Output the (x, y) coordinate of the center of the cell containing the given text.  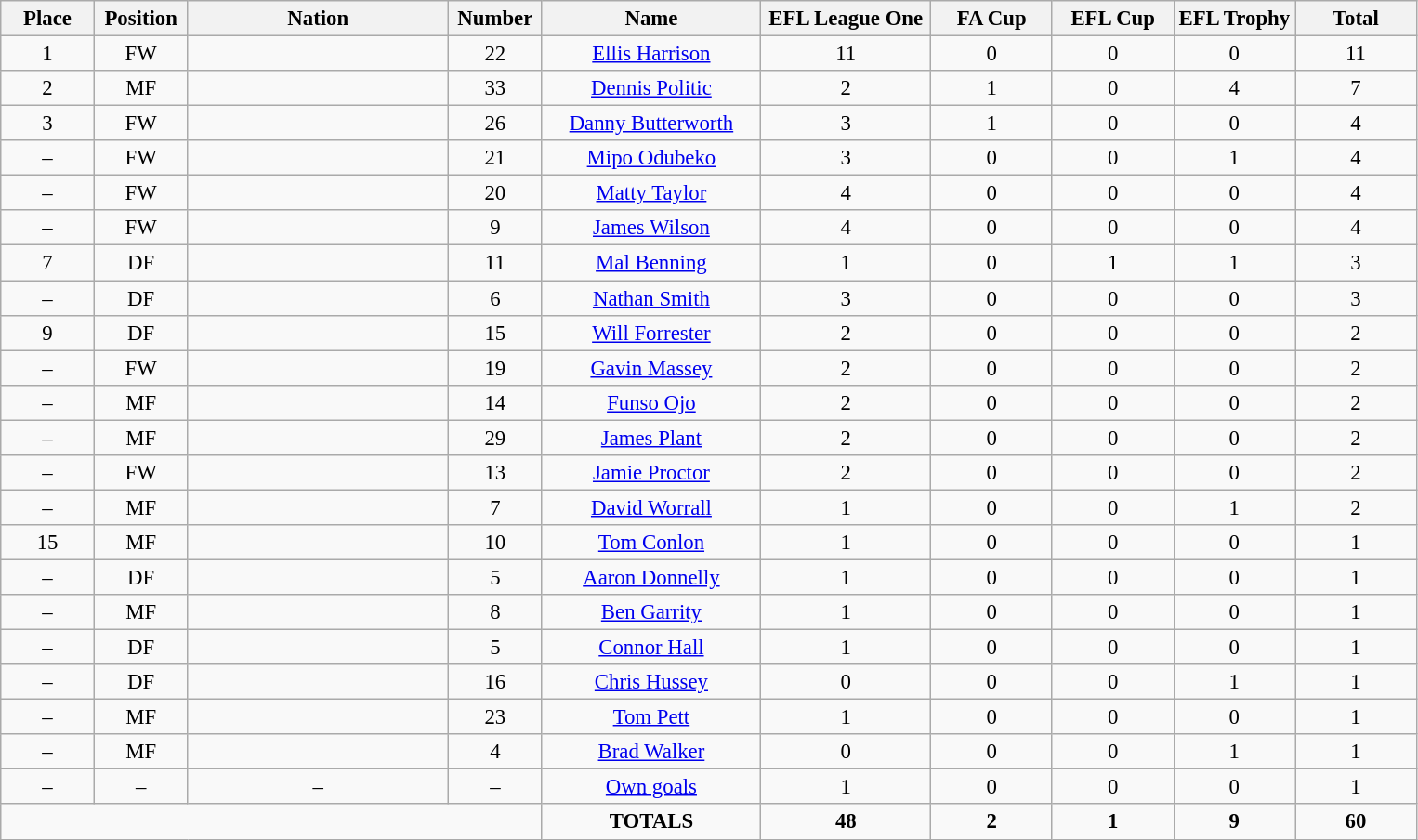
23 (496, 717)
16 (496, 682)
60 (1357, 822)
13 (496, 473)
David Worrall (651, 507)
Nathan Smith (651, 298)
Tom Pett (651, 717)
Position (141, 19)
48 (846, 822)
Connor Hall (651, 648)
Mipo Odubeko (651, 158)
Number (496, 19)
33 (496, 88)
22 (496, 54)
Own goals (651, 787)
Tom Conlon (651, 543)
6 (496, 298)
EFL League One (846, 19)
8 (496, 612)
20 (496, 193)
Will Forrester (651, 333)
Nation (318, 19)
Gavin Massey (651, 368)
TOTALS (651, 822)
EFL Trophy (1234, 19)
James Plant (651, 438)
Ellis Harrison (651, 54)
29 (496, 438)
Funso Ojo (651, 402)
Dennis Politic (651, 88)
Name (651, 19)
10 (496, 543)
Danny Butterworth (651, 124)
Total (1357, 19)
14 (496, 402)
FA Cup (992, 19)
Ben Garrity (651, 612)
James Wilson (651, 228)
Place (48, 19)
Matty Taylor (651, 193)
Aaron Donnelly (651, 577)
Chris Hussey (651, 682)
EFL Cup (1113, 19)
Mal Benning (651, 263)
Jamie Proctor (651, 473)
19 (496, 368)
Brad Walker (651, 752)
21 (496, 158)
26 (496, 124)
